Scan for the cell matching the given text and deliver its [x, y] coordinate at center. 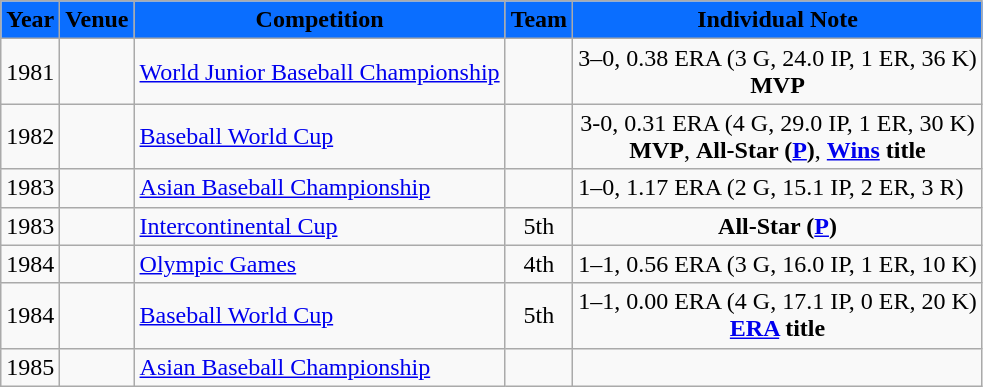
1–1, 0.56 ERA (3 G, 16.0 IP, 1 ER, 10 K) [778, 264]
3–0, 0.38 ERA (3 G, 24.0 IP, 1 ER, 36 K)MVP [778, 72]
1985 [30, 367]
Competition [320, 20]
Individual Note [778, 20]
Intercontinental Cup [320, 226]
Team [539, 20]
4th [539, 264]
1981 [30, 72]
All-Star (P) [778, 226]
Olympic Games [320, 264]
World Junior Baseball Championship [320, 72]
1–1, 0.00 ERA (4 G, 17.1 IP, 0 ER, 20 K)ERA title [778, 316]
Year [30, 20]
1982 [30, 136]
3-0, 0.31 ERA (4 G, 29.0 IP, 1 ER, 30 K)MVP, All-Star (P), Wins title [778, 136]
Venue [97, 20]
1–0, 1.17 ERA (2 G, 15.1 IP, 2 ER, 3 R) [778, 188]
